Search for the cell housing the specified text and yield its [x, y] center coordinate. 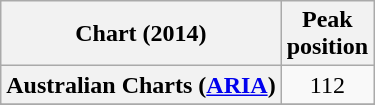
Peakposition [327, 34]
Chart (2014) [141, 34]
Australian Charts (ARIA) [141, 85]
112 [327, 85]
